Find where the given text appears and provide that cell's center as (X, Y) coordinate. 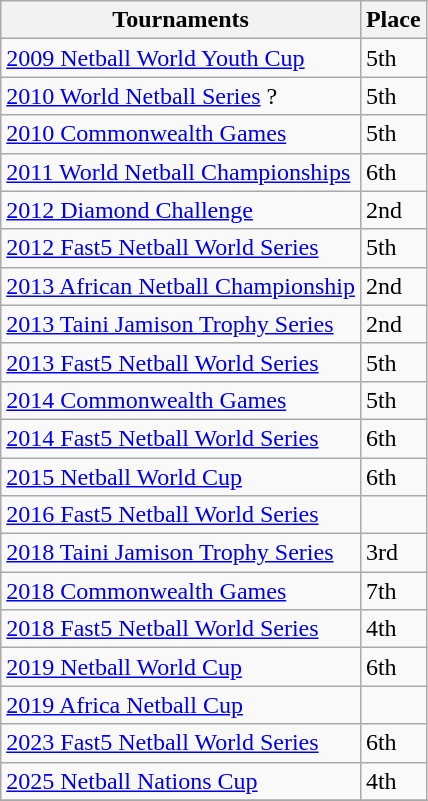
2019 Netball World Cup (181, 667)
2012 Diamond Challenge (181, 210)
2010 Commonwealth Games (181, 134)
2012 Fast5 Netball World Series (181, 248)
2018 Taini Jamison Trophy Series (181, 553)
2016 Fast5 Netball World Series (181, 515)
2018 Commonwealth Games (181, 591)
2014 Fast5 Netball World Series (181, 438)
2011 World Netball Championships (181, 172)
Tournaments (181, 20)
7th (393, 591)
2018 Fast5 Netball World Series (181, 629)
2013 African Netball Championship (181, 286)
2013 Taini Jamison Trophy Series (181, 324)
2025 Netball Nations Cup (181, 781)
Place (393, 20)
2014 Commonwealth Games (181, 400)
2009 Netball World Youth Cup (181, 58)
2023 Fast5 Netball World Series (181, 743)
2015 Netball World Cup (181, 477)
2010 World Netball Series ? (181, 96)
2019 Africa Netball Cup (181, 705)
2013 Fast5 Netball World Series (181, 362)
3rd (393, 553)
